Detect which cell encompasses the target text, then output its (X, Y) center coordinate. 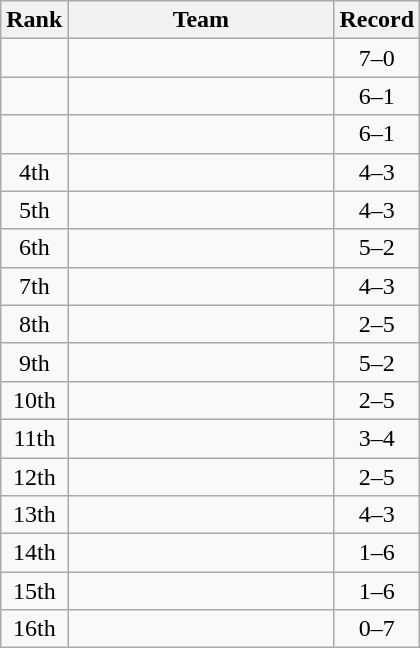
Rank (34, 20)
8th (34, 324)
16th (34, 629)
7–0 (377, 58)
15th (34, 591)
4th (34, 172)
13th (34, 515)
Team (201, 20)
5th (34, 210)
7th (34, 286)
Record (377, 20)
6th (34, 248)
12th (34, 477)
3–4 (377, 438)
9th (34, 362)
0–7 (377, 629)
10th (34, 400)
14th (34, 553)
11th (34, 438)
